Locate the cell with the specified text and output its [x, y] center coordinate. 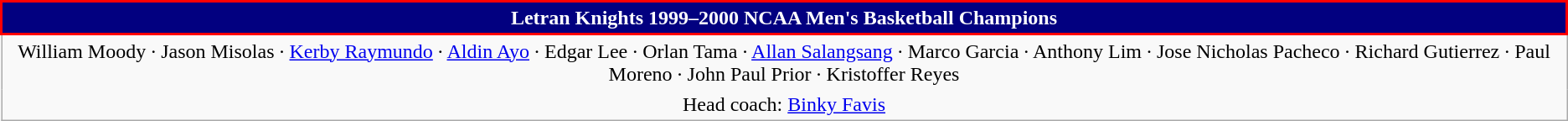
Letran Knights 1999–2000 NCAA Men's Basketball Champions [784, 18]
Head coach: Binky Favis [784, 104]
